Extract the [X, Y] coordinate from the center of the cell holding the provided text.  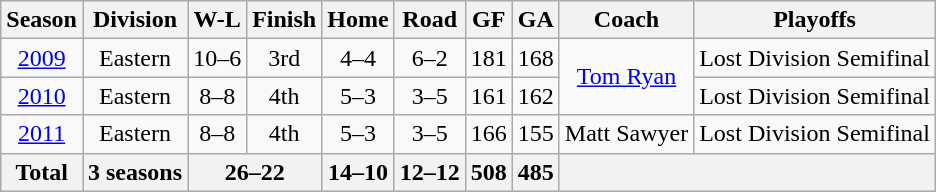
Division [134, 20]
155 [536, 134]
2010 [42, 96]
485 [536, 172]
Coach [626, 20]
26–22 [255, 172]
Finish [284, 20]
166 [488, 134]
Matt Sawyer [626, 134]
Tom Ryan [626, 77]
GA [536, 20]
Road [430, 20]
W-L [218, 20]
12–12 [430, 172]
Season [42, 20]
10–6 [218, 58]
162 [536, 96]
181 [488, 58]
4–4 [358, 58]
3rd [284, 58]
168 [536, 58]
2011 [42, 134]
Total [42, 172]
GF [488, 20]
Home [358, 20]
Playoffs [815, 20]
161 [488, 96]
508 [488, 172]
14–10 [358, 172]
2009 [42, 58]
3 seasons [134, 172]
6–2 [430, 58]
